Locate the cell with the specified text and output its (X, Y) center coordinate. 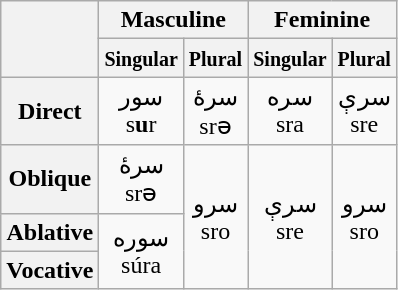
Feminine (322, 20)
Oblique (50, 179)
سرهsra (290, 111)
Ablative (50, 232)
Vocative (50, 270)
سورsur (141, 111)
Masculine (174, 20)
Direct (50, 111)
سورهsúra (141, 251)
